Locate the cell with the specified text and output its (x, y) center coordinate. 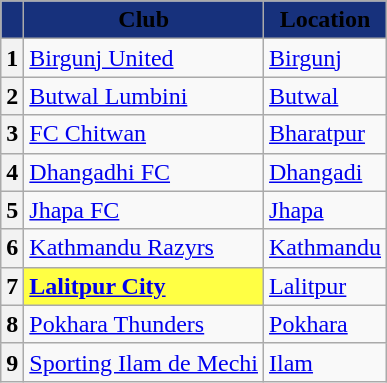
3 (12, 134)
FC Chitwan (144, 134)
5 (12, 210)
Pokhara Thunders (144, 324)
7 (12, 286)
Club (144, 20)
Butwal (326, 96)
Jhapa (326, 210)
1 (12, 58)
Bharatpur (326, 134)
Lalitpur (326, 286)
Dhangadi (326, 172)
Birgunj United (144, 58)
Butwal Lumbini (144, 96)
6 (12, 248)
Kathmandu Razyrs (144, 248)
Lalitpur City (144, 286)
4 (12, 172)
8 (12, 324)
Location (326, 20)
Ilam (326, 362)
Kathmandu (326, 248)
Pokhara (326, 324)
9 (12, 362)
2 (12, 96)
Birgunj (326, 58)
Sporting Ilam de Mechi (144, 362)
Jhapa FC (144, 210)
Dhangadhi FC (144, 172)
